Locate the cell with the specified text and output its (X, Y) center coordinate. 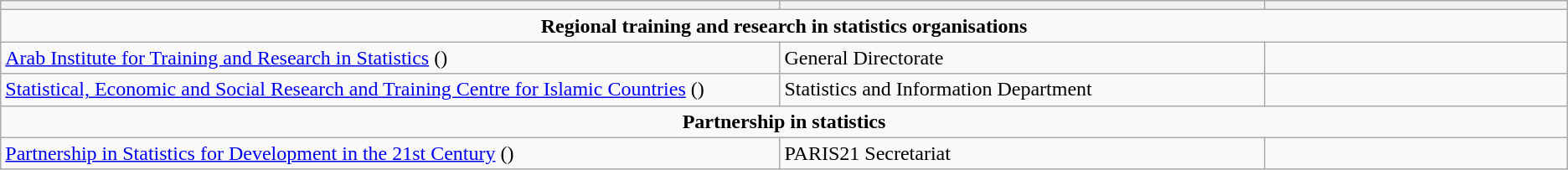
Arab Institute for Training and Research in Statistics () (390, 58)
Partnership in Statistics for Development in the 21st Century () (390, 153)
Partnership in statistics (784, 121)
Regional training and research in statistics organisations (784, 26)
General Directorate (1022, 58)
PARIS21 Secretariat (1022, 153)
Statistical, Economic and Social Research and Training Centre for Islamic Countries () (390, 90)
Statistics and Information Department (1022, 90)
